Return [X, Y] of the center of cell containing provided text 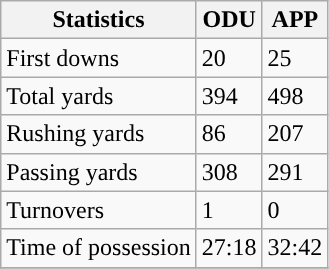
First downs [99, 58]
86 [229, 134]
ODU [229, 20]
32:42 [295, 248]
25 [295, 58]
0 [295, 210]
20 [229, 58]
Passing yards [99, 172]
308 [229, 172]
APP [295, 20]
Rushing yards [99, 134]
291 [295, 172]
207 [295, 134]
394 [229, 96]
Time of possession [99, 248]
Total yards [99, 96]
498 [295, 96]
Turnovers [99, 210]
27:18 [229, 248]
Statistics [99, 20]
1 [229, 210]
